Locate the cell with the specified text and output its (x, y) center coordinate. 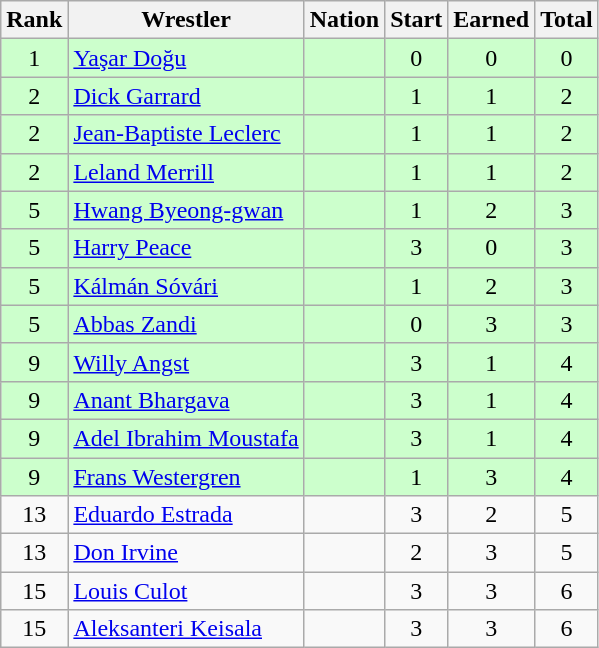
Anant Bhargava (186, 400)
Start (416, 20)
Willy Angst (186, 362)
Aleksanteri Keisala (186, 629)
Don Irvine (186, 553)
Earned (492, 20)
Hwang Byeong-gwan (186, 210)
Leland Merrill (186, 172)
Yaşar Doğu (186, 58)
Kálmán Sóvári (186, 286)
Dick Garrard (186, 96)
Harry Peace (186, 248)
Nation (344, 20)
Eduardo Estrada (186, 515)
Jean-Baptiste Leclerc (186, 134)
Wrestler (186, 20)
Frans Westergren (186, 477)
Abbas Zandi (186, 324)
Louis Culot (186, 591)
Total (567, 20)
Adel Ibrahim Moustafa (186, 438)
Rank (34, 20)
